Provide the (X, Y) coordinate of the cell's center where the given text is located.  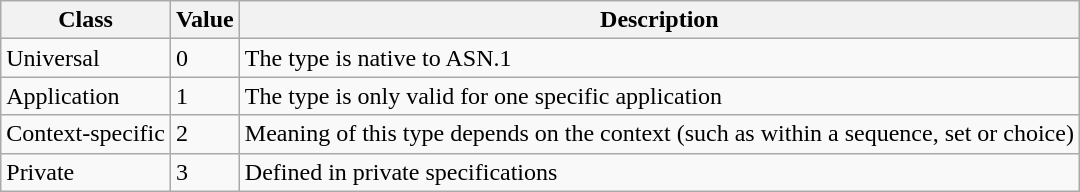
Universal (86, 58)
Meaning of this type depends on the context (such as within a sequence, set or choice) (659, 134)
1 (204, 96)
0 (204, 58)
Class (86, 20)
Defined in private specifications (659, 172)
2 (204, 134)
3 (204, 172)
Description (659, 20)
The type is only valid for one specific application (659, 96)
Context-specific (86, 134)
Private (86, 172)
The type is native to ASN.1 (659, 58)
Value (204, 20)
Application (86, 96)
